Capture the cell that displays the provided text and extract its [X, Y] central coordinate. 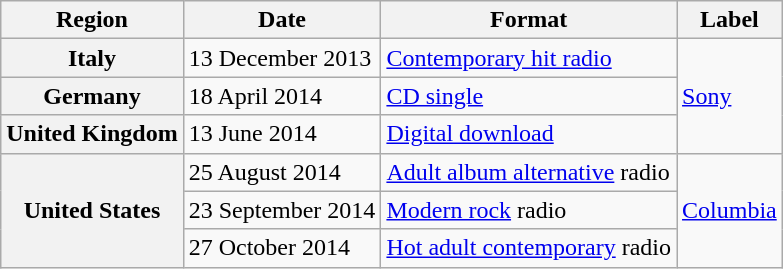
Germany [92, 96]
Digital download [529, 134]
Italy [92, 58]
Date [282, 20]
CD single [529, 96]
Adult album alternative radio [529, 172]
Label [730, 20]
27 October 2014 [282, 248]
23 September 2014 [282, 210]
25 August 2014 [282, 172]
Format [529, 20]
United Kingdom [92, 134]
United States [92, 210]
Modern rock radio [529, 210]
Sony [730, 96]
13 June 2014 [282, 134]
Hot adult contemporary radio [529, 248]
Contemporary hit radio [529, 58]
13 December 2013 [282, 58]
18 April 2014 [282, 96]
Region [92, 20]
Columbia [730, 210]
